Extract the [X, Y] coordinate from the center of the cell holding the provided text.  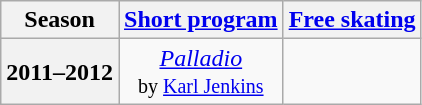
Free skating [352, 20]
Short program [200, 20]
Palladio by Karl Jenkins [200, 72]
2011–2012 [60, 72]
Season [60, 20]
